Extract the (x, y) coordinate from the center of the cell holding the provided text.  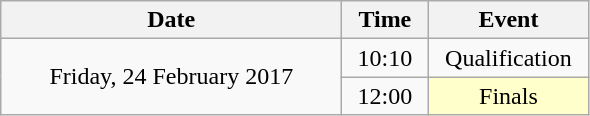
Friday, 24 February 2017 (172, 77)
Time (385, 20)
12:00 (385, 96)
Qualification (508, 58)
Event (508, 20)
Finals (508, 96)
Date (172, 20)
10:10 (385, 58)
